Extract the (x, y) coordinate from the center of the cell holding the provided text.  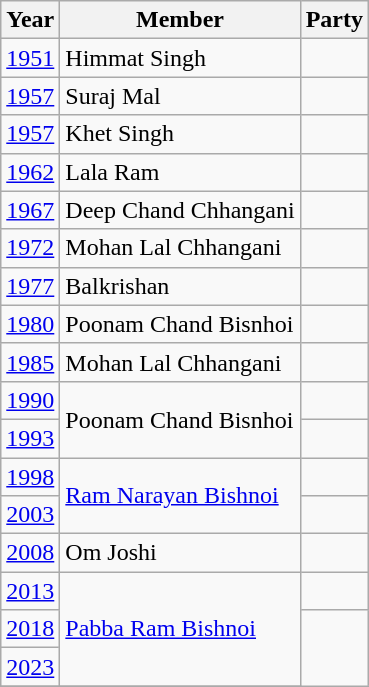
Himmat Singh (180, 58)
Suraj Mal (180, 96)
Member (180, 20)
Khet Singh (180, 134)
1998 (30, 477)
Year (30, 20)
1990 (30, 400)
1985 (30, 362)
2023 (30, 667)
2008 (30, 553)
1980 (30, 324)
Deep Chand Chhangani (180, 210)
Balkrishan (180, 286)
Party (334, 20)
1951 (30, 58)
2013 (30, 591)
1972 (30, 248)
2003 (30, 515)
1967 (30, 210)
1977 (30, 286)
Pabba Ram Bishnoi (180, 629)
Lala Ram (180, 172)
1962 (30, 172)
2018 (30, 629)
Om Joshi (180, 553)
Ram Narayan Bishnoi (180, 496)
1993 (30, 438)
